Detect which cell encompasses the target text, then output its (x, y) center coordinate. 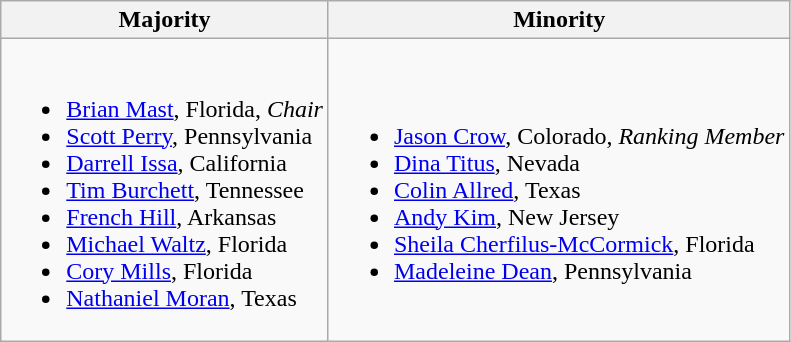
Minority (558, 20)
Majority (165, 20)
